Determine the [X, Y] coordinate at the center of the cell enclosing the given text.  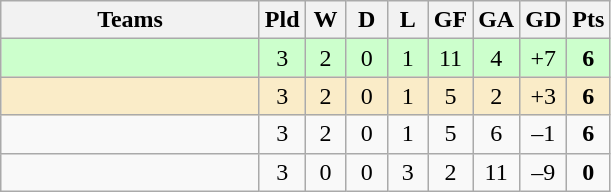
+3 [544, 96]
L [408, 20]
W [326, 20]
Pts [588, 20]
+7 [544, 58]
–1 [544, 134]
GA [496, 20]
Teams [130, 20]
GD [544, 20]
–9 [544, 172]
4 [496, 58]
GF [450, 20]
D [366, 20]
Pld [282, 20]
